Identify which cell holds the provided text, then report its [x, y] central coordinate. 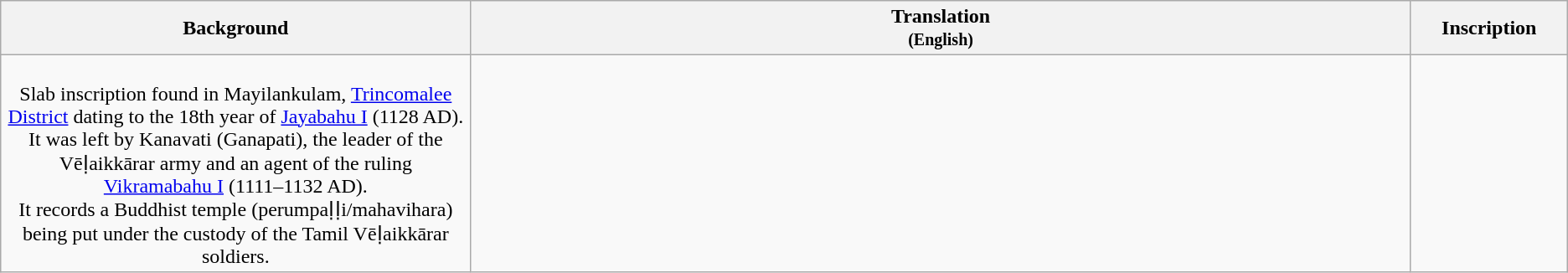
Background [236, 28]
Translation(English) [941, 28]
Inscription [1489, 28]
